Capture the cell that displays the provided text and extract its (x, y) central coordinate. 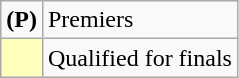
Qualified for finals (140, 58)
Premiers (140, 20)
(P) (22, 20)
